Search for the cell housing the specified text and yield its [x, y] center coordinate. 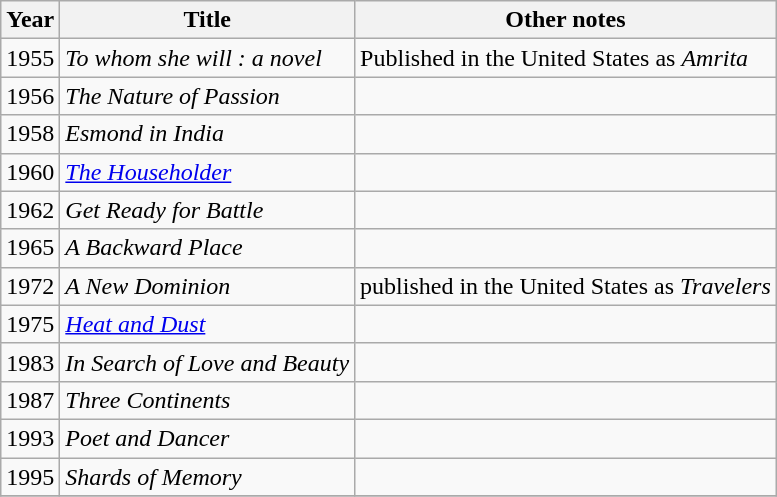
1972 [30, 286]
Heat and Dust [208, 324]
To whom she will : a novel [208, 58]
1962 [30, 210]
The Householder [208, 172]
The Nature of Passion [208, 96]
1956 [30, 96]
A New Dominion [208, 286]
1993 [30, 438]
Esmond in India [208, 134]
Other notes [566, 20]
1960 [30, 172]
1995 [30, 477]
1955 [30, 58]
Title [208, 20]
1983 [30, 362]
1975 [30, 324]
1958 [30, 134]
Three Continents [208, 400]
1965 [30, 248]
Year [30, 20]
A Backward Place [208, 248]
published in the United States as Travelers [566, 286]
In Search of Love and Beauty [208, 362]
1987 [30, 400]
Shards of Memory [208, 477]
Poet and Dancer [208, 438]
Published in the United States as Amrita [566, 58]
Get Ready for Battle [208, 210]
